Provide the [X, Y] coordinate of the cell's center where the given text is located.  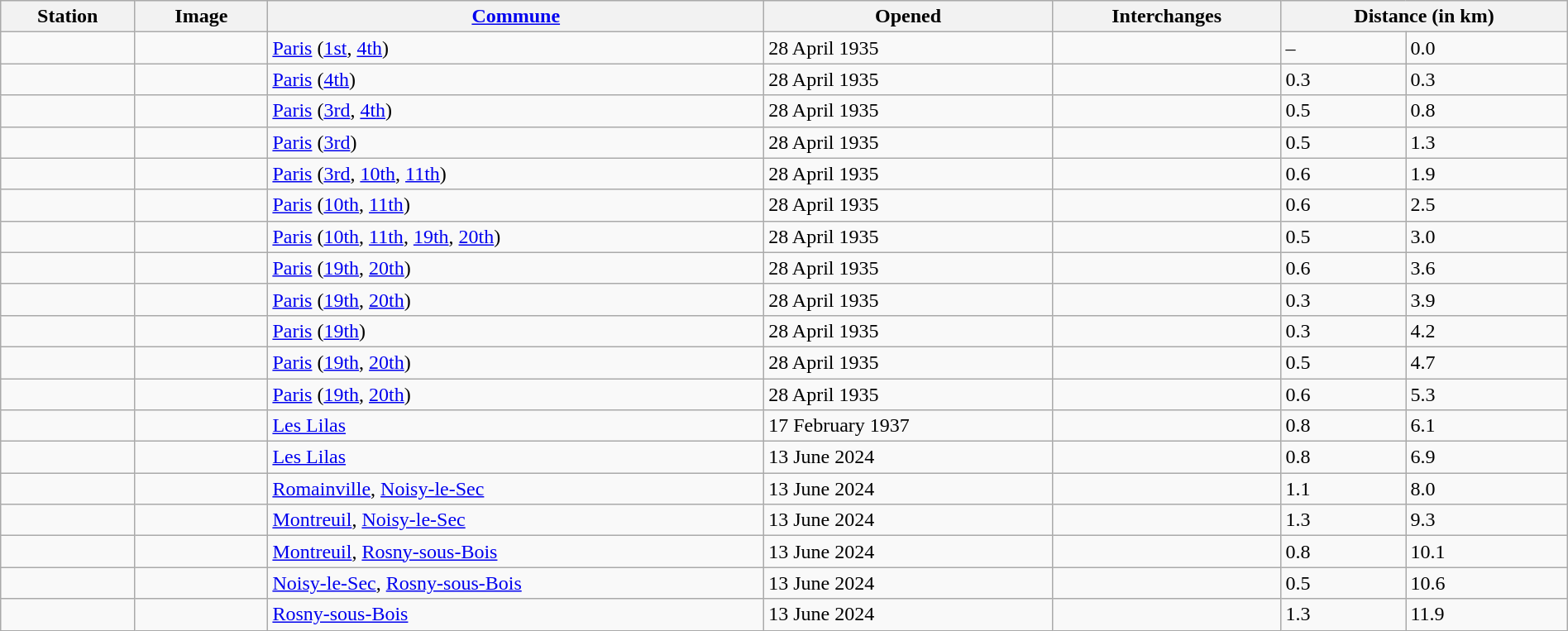
Paris (3rd) [516, 142]
1.9 [1487, 174]
Paris (3rd, 10th, 11th) [516, 174]
Interchanges [1166, 17]
3.9 [1487, 299]
9.3 [1487, 520]
Paris (1st, 4th) [516, 48]
Image [202, 17]
8.0 [1487, 489]
10.1 [1487, 552]
Paris (3rd, 4th) [516, 111]
6.1 [1487, 426]
1.1 [1343, 489]
Noisy-le-Sec, Rosny-sous-Bois [516, 583]
4.2 [1487, 331]
Station [68, 17]
5.3 [1487, 394]
Montreuil, Noisy-le-Sec [516, 520]
6.9 [1487, 457]
Opened [908, 17]
Paris (4th) [516, 79]
3.6 [1487, 268]
Paris (10th, 11th, 19th, 20th) [516, 237]
17 February 1937 [908, 426]
0.0 [1487, 48]
2.5 [1487, 205]
3.0 [1487, 237]
11.9 [1487, 614]
– [1343, 48]
4.7 [1487, 362]
Distance (in km) [1424, 17]
Montreuil, Rosny-sous-Bois [516, 552]
Romainville, Noisy-le-Sec [516, 489]
10.6 [1487, 583]
Rosny-sous-Bois [516, 614]
Paris (10th, 11th) [516, 205]
Paris (19th) [516, 331]
Commune [516, 17]
